Search for the cell housing the specified text and yield its [X, Y] center coordinate. 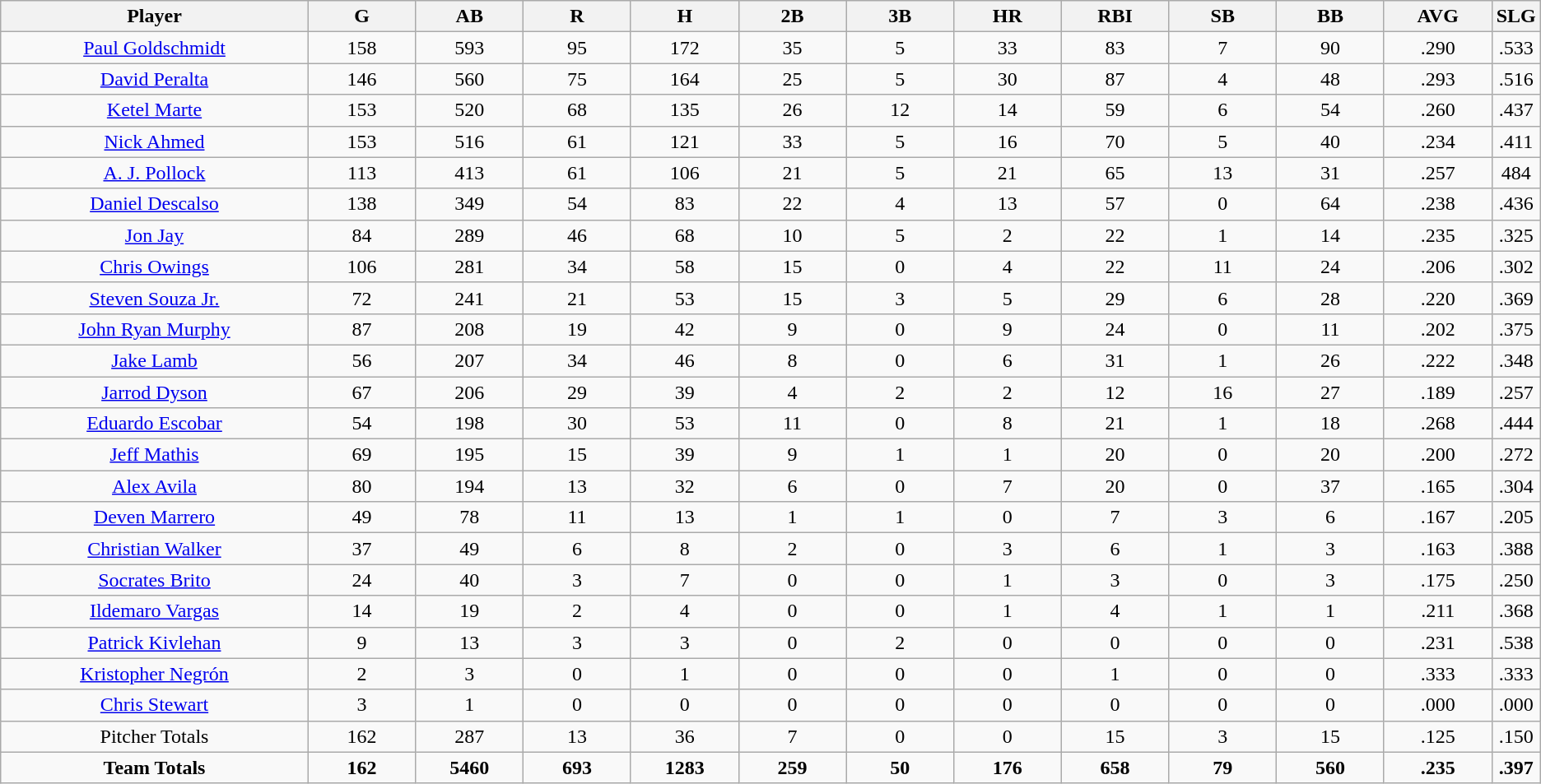
484 [1516, 173]
.533 [1516, 48]
Alex Avila [155, 486]
.205 [1516, 517]
27 [1330, 392]
195 [469, 455]
241 [469, 298]
64 [1330, 204]
164 [685, 79]
Jeff Mathis [155, 455]
206 [469, 392]
Pitcher Totals [155, 736]
.238 [1437, 204]
.368 [1516, 611]
.444 [1516, 424]
.150 [1516, 736]
593 [469, 48]
42 [685, 329]
.397 [1516, 768]
Paul Goldschmidt [155, 48]
28 [1330, 298]
.304 [1516, 486]
135 [685, 110]
Team Totals [155, 768]
.206 [1437, 267]
.388 [1516, 549]
10 [792, 235]
113 [362, 173]
693 [578, 768]
Nick Ahmed [155, 141]
Jarrod Dyson [155, 392]
.516 [1516, 79]
.348 [1516, 360]
146 [362, 79]
176 [1008, 768]
194 [469, 486]
349 [469, 204]
.163 [1437, 549]
158 [362, 48]
RBI [1115, 16]
David Peralta [155, 79]
Jon Jay [155, 235]
.290 [1437, 48]
.268 [1437, 424]
R [578, 16]
.302 [1516, 267]
John Ryan Murphy [155, 329]
413 [469, 173]
90 [1330, 48]
.375 [1516, 329]
Socrates Brito [155, 580]
.202 [1437, 329]
35 [792, 48]
1283 [685, 768]
2B [792, 16]
121 [685, 141]
79 [1223, 768]
.411 [1516, 141]
289 [469, 235]
.200 [1437, 455]
Eduardo Escobar [155, 424]
.260 [1437, 110]
.369 [1516, 298]
5460 [469, 768]
.125 [1437, 736]
.167 [1437, 517]
57 [1115, 204]
.222 [1437, 360]
80 [362, 486]
A. J. Pollock [155, 173]
.437 [1516, 110]
520 [469, 110]
.189 [1437, 392]
SLG [1516, 16]
.293 [1437, 79]
65 [1115, 173]
SB [1223, 16]
3B [901, 16]
32 [685, 486]
Christian Walker [155, 549]
Ketel Marte [155, 110]
AB [469, 16]
BB [1330, 16]
287 [469, 736]
Chris Owings [155, 267]
.231 [1437, 643]
208 [469, 329]
Daniel Descalso [155, 204]
84 [362, 235]
25 [792, 79]
.250 [1516, 580]
.165 [1437, 486]
.325 [1516, 235]
Steven Souza Jr. [155, 298]
.220 [1437, 298]
18 [1330, 424]
Deven Marrero [155, 517]
50 [901, 768]
72 [362, 298]
658 [1115, 768]
259 [792, 768]
36 [685, 736]
Player [155, 16]
HR [1008, 16]
AVG [1437, 16]
281 [469, 267]
.175 [1437, 580]
56 [362, 360]
75 [578, 79]
.211 [1437, 611]
172 [685, 48]
Kristopher Negrón [155, 674]
516 [469, 141]
Ildemaro Vargas [155, 611]
.538 [1516, 643]
95 [578, 48]
Jake Lamb [155, 360]
G [362, 16]
78 [469, 517]
.436 [1516, 204]
138 [362, 204]
Chris Stewart [155, 705]
Patrick Kivlehan [155, 643]
.272 [1516, 455]
198 [469, 424]
69 [362, 455]
67 [362, 392]
207 [469, 360]
H [685, 16]
58 [685, 267]
.234 [1437, 141]
70 [1115, 141]
48 [1330, 79]
59 [1115, 110]
